Return the [x, y] coordinate for the center point of the cell that contains the specified text.  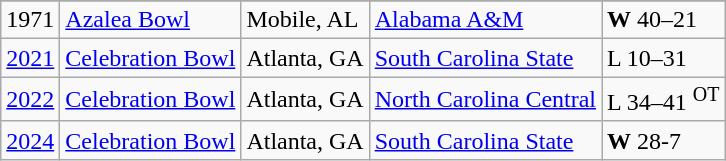
North Carolina Central [485, 100]
L 10–31 [664, 58]
Alabama A&M [485, 20]
W 28-7 [664, 140]
Azalea Bowl [150, 20]
2022 [30, 100]
1971 [30, 20]
2021 [30, 58]
L 34–41 OT [664, 100]
Mobile, AL [305, 20]
2024 [30, 140]
W 40–21 [664, 20]
